Extract the [x, y] coordinate from the center of the cell holding the provided text.  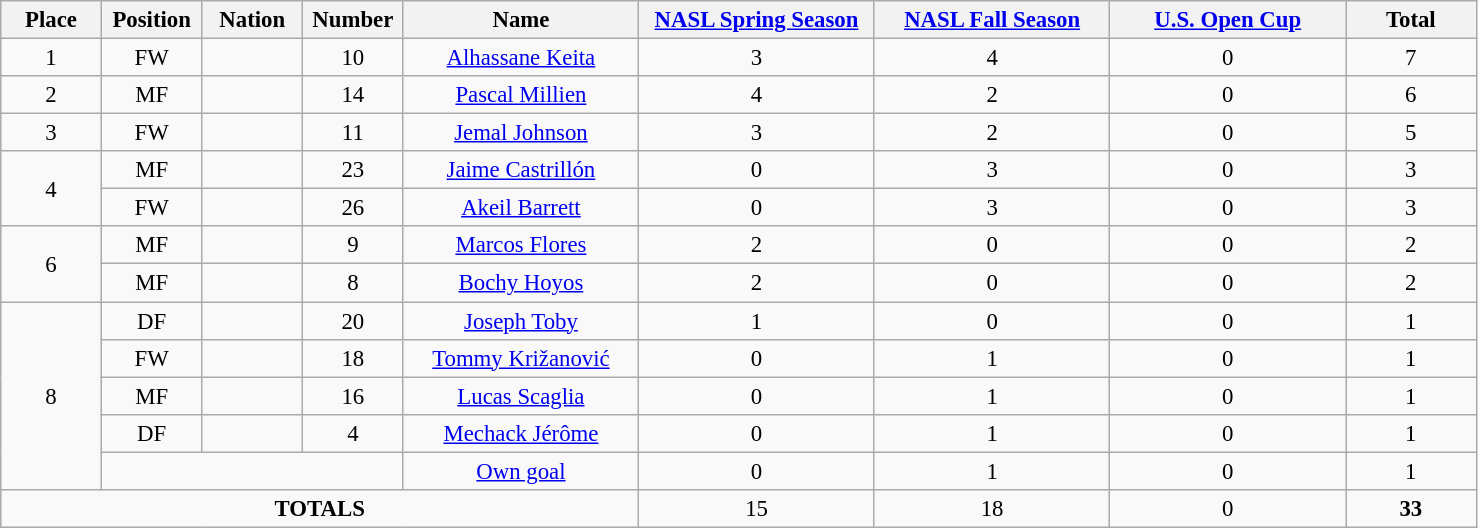
Jaime Castrillón [521, 170]
Name [521, 20]
Total [1412, 20]
7 [1412, 58]
26 [354, 208]
15 [757, 509]
Nation [252, 20]
Alhassane Keita [521, 58]
14 [354, 95]
Bochy Hoyos [521, 283]
U.S. Open Cup [1228, 20]
5 [1412, 133]
Marcos Flores [521, 245]
TOTALS [320, 509]
NASL Spring Season [757, 20]
Pascal Millien [521, 95]
Joseph Toby [521, 321]
23 [354, 170]
Position [152, 20]
Tommy Križanović [521, 358]
9 [354, 245]
Lucas Scaglia [521, 396]
Place [52, 20]
NASL Fall Season [992, 20]
33 [1412, 509]
20 [354, 321]
Number [354, 20]
11 [354, 133]
16 [354, 396]
10 [354, 58]
Own goal [521, 471]
Mechack Jérôme [521, 433]
Jemal Johnson [521, 133]
Akeil Barrett [521, 208]
